Search for the cell housing the specified text and yield its (X, Y) center coordinate. 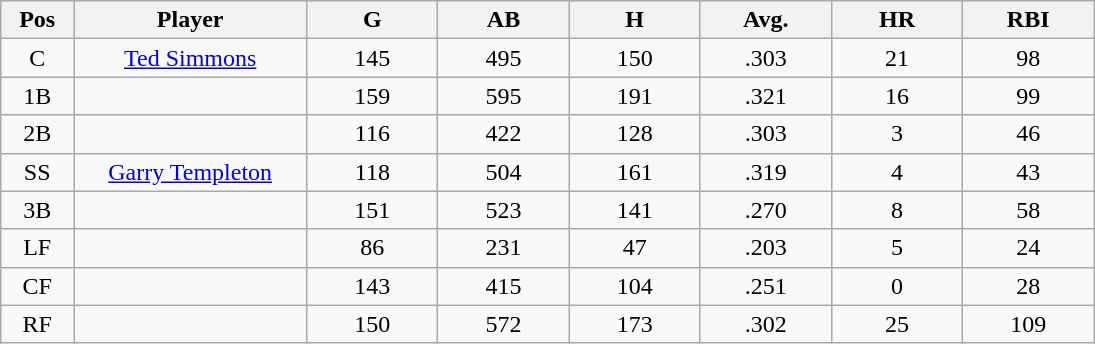
46 (1028, 134)
231 (504, 248)
143 (372, 286)
173 (634, 324)
.203 (766, 248)
AB (504, 20)
4 (896, 172)
3 (896, 134)
1B (38, 96)
43 (1028, 172)
118 (372, 172)
104 (634, 286)
159 (372, 96)
.302 (766, 324)
495 (504, 58)
.251 (766, 286)
422 (504, 134)
CF (38, 286)
128 (634, 134)
572 (504, 324)
58 (1028, 210)
.270 (766, 210)
99 (1028, 96)
LF (38, 248)
151 (372, 210)
47 (634, 248)
Garry Templeton (190, 172)
SS (38, 172)
523 (504, 210)
415 (504, 286)
RBI (1028, 20)
Player (190, 20)
161 (634, 172)
86 (372, 248)
HR (896, 20)
0 (896, 286)
5 (896, 248)
595 (504, 96)
24 (1028, 248)
191 (634, 96)
RF (38, 324)
C (38, 58)
116 (372, 134)
.321 (766, 96)
Ted Simmons (190, 58)
28 (1028, 286)
16 (896, 96)
Pos (38, 20)
145 (372, 58)
.319 (766, 172)
25 (896, 324)
Avg. (766, 20)
109 (1028, 324)
3B (38, 210)
H (634, 20)
98 (1028, 58)
21 (896, 58)
141 (634, 210)
G (372, 20)
504 (504, 172)
8 (896, 210)
2B (38, 134)
